Determine the [x, y] coordinate at the center of the cell enclosing the given text.  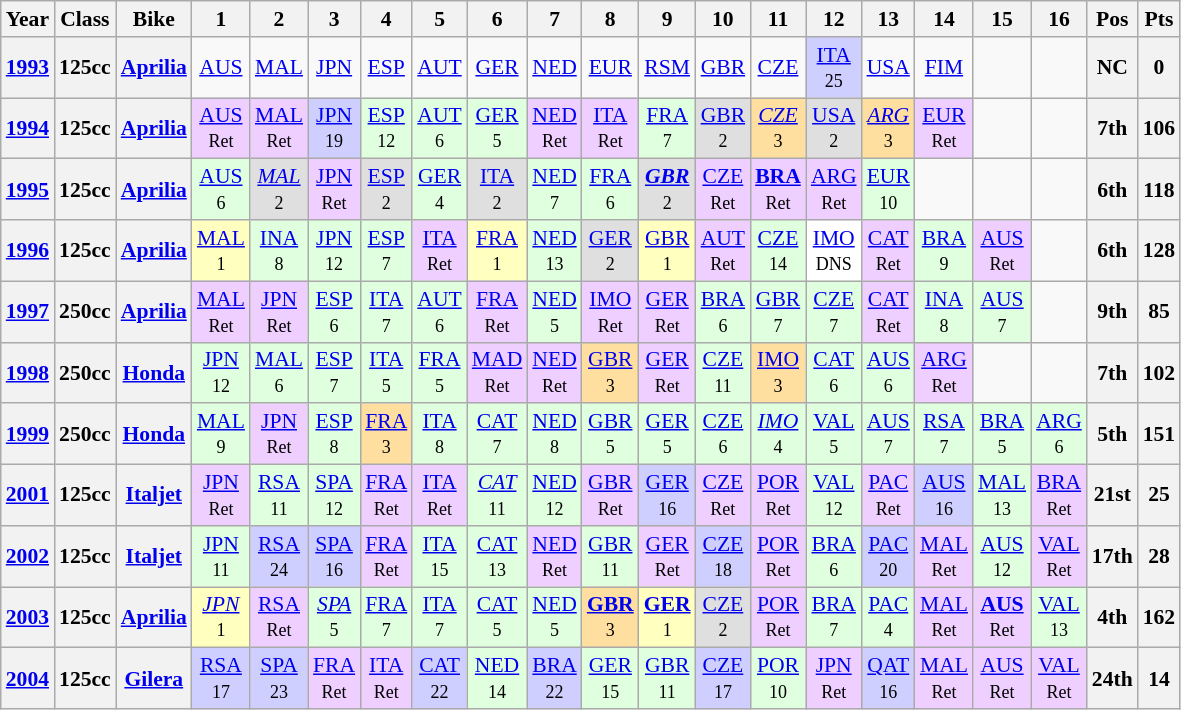
ITA25 [834, 68]
7 [554, 19]
CZE11 [724, 372]
NED13 [554, 250]
EUR [610, 68]
CAT6 [834, 372]
1994 [28, 128]
1998 [28, 372]
ITA8 [439, 434]
GER4 [439, 190]
NED8 [554, 434]
5 [439, 19]
1997 [28, 312]
JPN1 [221, 618]
IMODNS [834, 250]
BRA7 [834, 618]
28 [1160, 556]
MAL1 [221, 250]
BRA22 [554, 678]
NED7 [554, 190]
GER2 [610, 250]
CAT13 [498, 556]
USA [888, 68]
85 [1160, 312]
MAL [279, 68]
13 [888, 19]
1 [221, 19]
MAL2 [279, 190]
0 [1160, 68]
VAL12 [834, 496]
9th [1112, 312]
8 [610, 19]
SPA5 [334, 618]
VAL5 [834, 434]
2003 [28, 618]
VAL Ret [1059, 556]
102 [1160, 372]
PAC20 [888, 556]
118 [1160, 190]
ARG6 [1059, 434]
GER15 [610, 678]
VAL13 [1059, 618]
25 [1160, 496]
AUT [439, 68]
106 [1160, 128]
BRA9 [944, 250]
ESP [386, 68]
11 [778, 19]
2001 [28, 496]
MAL9 [221, 434]
IMORet [610, 312]
CZE2 [724, 618]
CAT5 [498, 618]
NED12 [554, 496]
21st [1112, 496]
ESP8 [334, 434]
CZE3 [778, 128]
AUTRet [724, 250]
MADRet [498, 372]
JPN11 [221, 556]
24th [1112, 678]
CZE14 [778, 250]
Pos [1112, 19]
GER [498, 68]
1995 [28, 190]
FRA1 [498, 250]
ITA5 [386, 372]
CAT7 [498, 434]
CZE [778, 68]
QAT16 [888, 678]
SPA12 [334, 496]
1993 [28, 68]
NC [1112, 68]
1996 [28, 250]
FRA6 [610, 190]
Bike [154, 19]
JPN19 [334, 128]
6 [498, 19]
MAL6 [279, 372]
RSM [668, 68]
4 [386, 19]
GBR7 [778, 312]
POR10 [778, 678]
RSA11 [279, 496]
5th [1112, 434]
SPA16 [334, 556]
ITA2 [498, 190]
RSA24 [279, 556]
128 [1160, 250]
ARG3 [888, 128]
12 [834, 19]
GER16 [668, 496]
Year [28, 19]
EUR10 [888, 190]
PACRet [888, 496]
CZE17 [724, 678]
NED14 [498, 678]
CAT11 [498, 496]
SPA23 [279, 678]
GBRRet [610, 496]
MAL13 [1002, 496]
9 [668, 19]
15 [1002, 19]
AUS12 [1002, 556]
RSA7 [944, 434]
VALRet [1059, 678]
JPN [334, 68]
IMO3 [778, 372]
ESP2 [386, 190]
GBR [724, 68]
FIM [944, 68]
Gilera [154, 678]
2002 [28, 556]
EURRet [944, 128]
3 [334, 19]
2 [279, 19]
GBR5 [610, 434]
10 [724, 19]
NED [554, 68]
USA2 [834, 128]
ITA15 [439, 556]
RSARet [279, 618]
Class [85, 19]
PAC4 [888, 618]
CZE18 [724, 556]
162 [1160, 618]
Pts [1160, 19]
RSA17 [221, 678]
17th [1112, 556]
GBR1 [668, 250]
AUS16 [944, 496]
FRA5 [439, 372]
CAT22 [439, 678]
4th [1112, 618]
16 [1059, 19]
1999 [28, 434]
ESP12 [386, 128]
151 [1160, 434]
FRA3 [386, 434]
ESP6 [334, 312]
IMO4 [778, 434]
BRA5 [1002, 434]
GER1 [668, 618]
2004 [28, 678]
CZE6 [724, 434]
AUS [221, 68]
CZE7 [834, 312]
